Determine the (X, Y) coordinate at the center of the cell enclosing the given text.  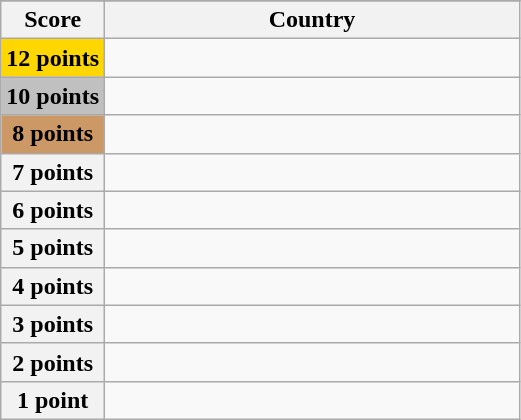
2 points (53, 362)
Country (312, 20)
8 points (53, 134)
6 points (53, 210)
12 points (53, 58)
3 points (53, 324)
7 points (53, 172)
10 points (53, 96)
Score (53, 20)
1 point (53, 400)
5 points (53, 248)
4 points (53, 286)
